Pinpoint the cell where the given text exists, returning its (x, y) midpoint coordinate. 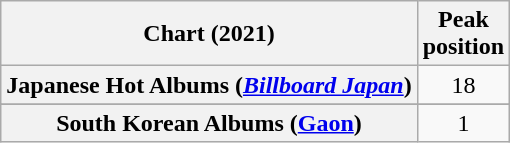
Peakposition (463, 34)
1 (463, 123)
18 (463, 85)
South Korean Albums (Gaon) (209, 123)
Japanese Hot Albums (Billboard Japan) (209, 85)
Chart (2021) (209, 34)
